Scan for the cell matching the given text and deliver its (x, y) coordinate at center. 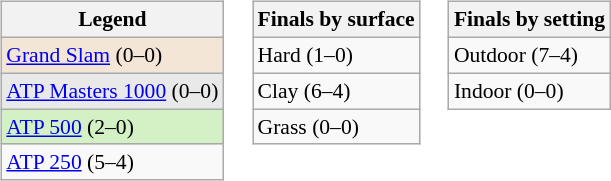
Hard (1–0) (336, 55)
Indoor (0–0) (530, 91)
ATP 250 (5–4) (112, 162)
ATP Masters 1000 (0–0) (112, 91)
Clay (6–4) (336, 91)
Outdoor (7–4) (530, 55)
Grand Slam (0–0) (112, 55)
ATP 500 (2–0) (112, 127)
Grass (0–0) (336, 127)
Legend (112, 20)
Finals by surface (336, 20)
Finals by setting (530, 20)
